Output the (x, y) coordinate of the center of the cell containing the given text.  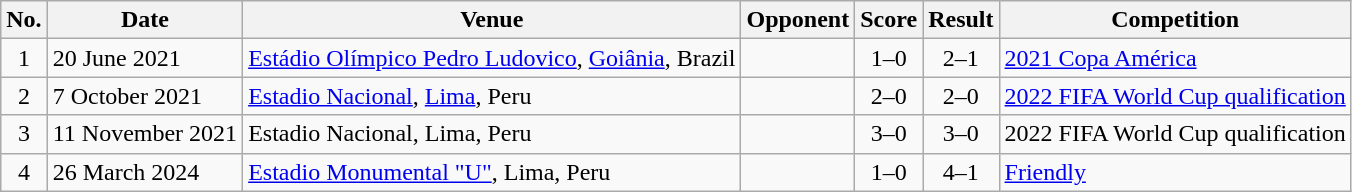
Friendly (1175, 172)
4 (24, 172)
4–1 (961, 172)
20 June 2021 (144, 58)
2–1 (961, 58)
Score (889, 20)
2021 Copa América (1175, 58)
2 (24, 96)
Estadio Monumental "U", Lima, Peru (492, 172)
11 November 2021 (144, 134)
Result (961, 20)
3 (24, 134)
Venue (492, 20)
Opponent (798, 20)
26 March 2024 (144, 172)
No. (24, 20)
Estádio Olímpico Pedro Ludovico, Goiânia, Brazil (492, 58)
1 (24, 58)
Date (144, 20)
Competition (1175, 20)
7 October 2021 (144, 96)
